From the cell containing the given text, extract its center point as (X, Y) coordinate. 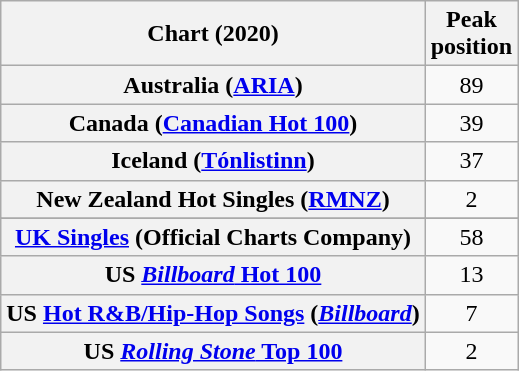
US Billboard Hot 100 (213, 275)
US Rolling Stone Top 100 (213, 351)
Chart (2020) (213, 34)
Peakposition (471, 34)
US Hot R&B/Hip-Hop Songs (Billboard) (213, 313)
New Zealand Hot Singles (RMNZ) (213, 199)
37 (471, 161)
Canada (Canadian Hot 100) (213, 123)
7 (471, 313)
Iceland (Tónlistinn) (213, 161)
39 (471, 123)
58 (471, 237)
Australia (ARIA) (213, 85)
13 (471, 275)
89 (471, 85)
UK Singles (Official Charts Company) (213, 237)
